Provide the (x, y) coordinate of the cell's center where the given text is located.  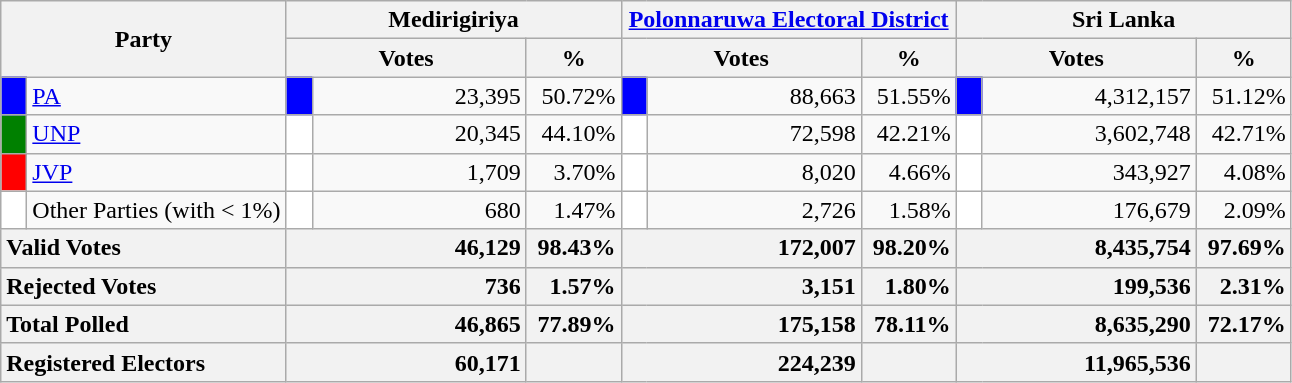
4.66% (908, 172)
2.09% (1244, 210)
4,312,157 (1089, 96)
42.21% (908, 134)
60,171 (406, 362)
3,151 (741, 286)
PA (156, 96)
8,020 (754, 172)
98.43% (574, 248)
224,239 (741, 362)
98.20% (908, 248)
50.72% (574, 96)
Registered Electors (144, 362)
Rejected Votes (144, 286)
2,726 (754, 210)
175,158 (741, 324)
46,865 (406, 324)
199,536 (1076, 286)
1.47% (574, 210)
51.55% (908, 96)
Medirigiriya (454, 20)
176,679 (1089, 210)
8,435,754 (1076, 248)
680 (419, 210)
72,598 (754, 134)
1.80% (908, 286)
51.12% (1244, 96)
1.57% (574, 286)
3.70% (574, 172)
1.58% (908, 210)
1,709 (419, 172)
Total Polled (144, 324)
172,007 (741, 248)
Sri Lanka (1124, 20)
343,927 (1089, 172)
JVP (156, 172)
97.69% (1244, 248)
Valid Votes (144, 248)
44.10% (574, 134)
4.08% (1244, 172)
11,965,536 (1076, 362)
78.11% (908, 324)
8,635,290 (1076, 324)
72.17% (1244, 324)
Party (144, 39)
42.71% (1244, 134)
77.89% (574, 324)
20,345 (419, 134)
3,602,748 (1089, 134)
UNP (156, 134)
46,129 (406, 248)
Polonnaruwa Electoral District (788, 20)
23,395 (419, 96)
Other Parties (with < 1%) (156, 210)
2.31% (1244, 286)
88,663 (754, 96)
736 (406, 286)
